Identify which cell holds the provided text, then report its (X, Y) central coordinate. 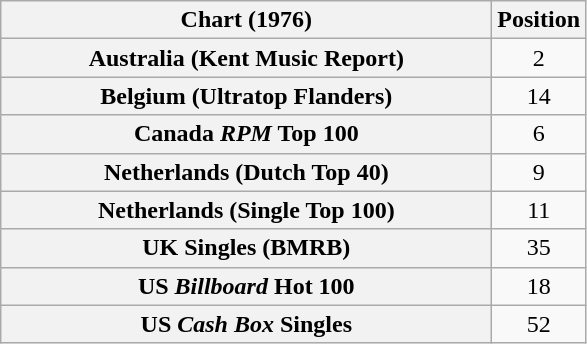
Chart (1976) (246, 20)
Australia (Kent Music Report) (246, 58)
US Billboard Hot 100 (246, 286)
2 (539, 58)
52 (539, 324)
Netherlands (Single Top 100) (246, 210)
18 (539, 286)
UK Singles (BMRB) (246, 248)
35 (539, 248)
6 (539, 134)
9 (539, 172)
Netherlands (Dutch Top 40) (246, 172)
Canada RPM Top 100 (246, 134)
11 (539, 210)
Belgium (Ultratop Flanders) (246, 96)
Position (539, 20)
US Cash Box Singles (246, 324)
14 (539, 96)
